Extract the [x, y] coordinate from the center of the cell holding the provided text.  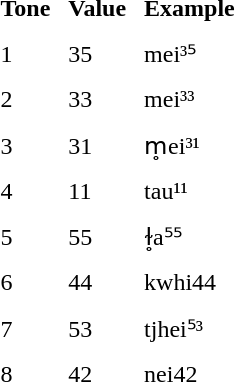
33 [98, 99]
31 [98, 146]
55 [98, 237]
44 [98, 283]
53 [98, 328]
11 [98, 191]
35 [98, 54]
